Determine the [X, Y] coordinate at the center of the cell enclosing the given text.  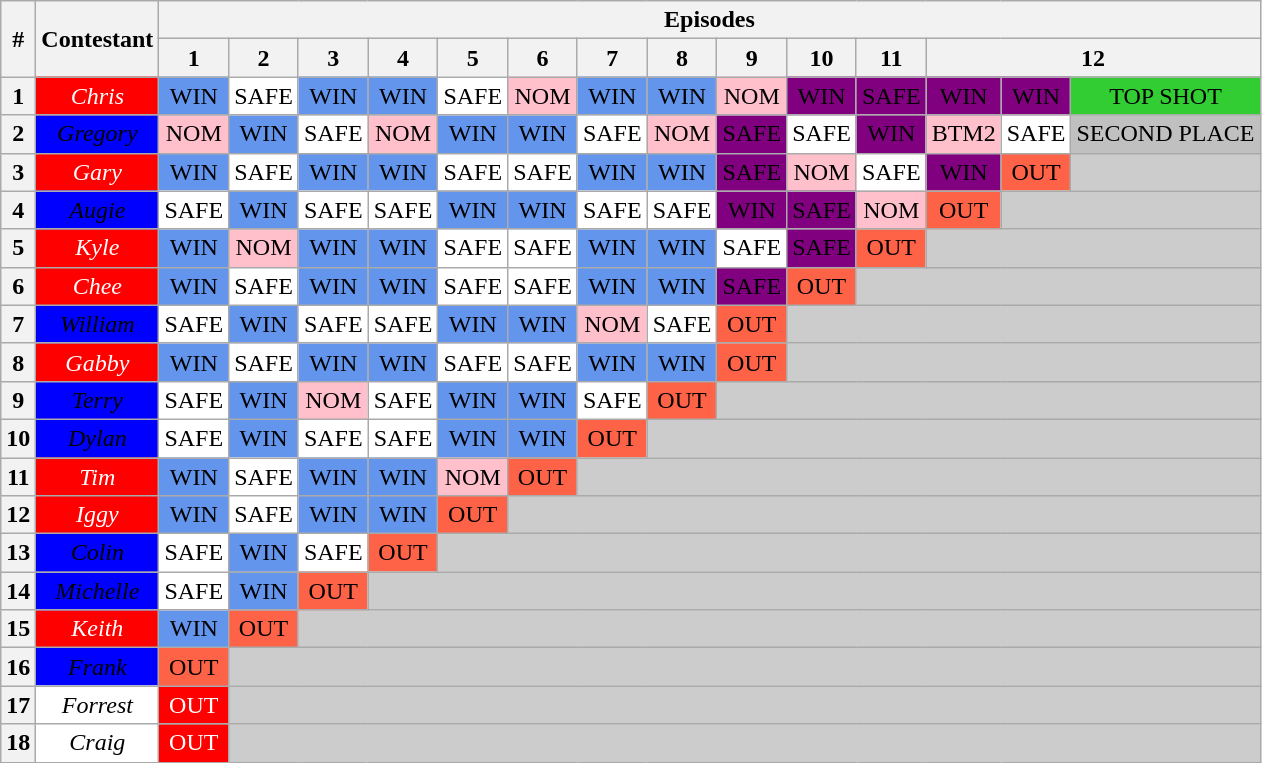
Dylan [98, 438]
William [98, 324]
Tim [98, 477]
Frank [98, 667]
Contestant [98, 39]
17 [18, 705]
Colin [98, 553]
15 [18, 629]
Gary [98, 172]
TOP SHOT [1166, 96]
Chris [98, 96]
Craig [98, 743]
Keith [98, 629]
Terry [98, 400]
Chee [98, 286]
13 [18, 553]
Kyle [98, 248]
# [18, 39]
Episodes [710, 20]
Michelle [98, 591]
16 [18, 667]
Gabby [98, 362]
SECOND PLACE [1166, 134]
Forrest [98, 705]
BTM2 [964, 134]
14 [18, 591]
18 [18, 743]
Iggy [98, 515]
Augie [98, 210]
Gregory [98, 134]
